Locate the cell with the specified text and output its [x, y] center coordinate. 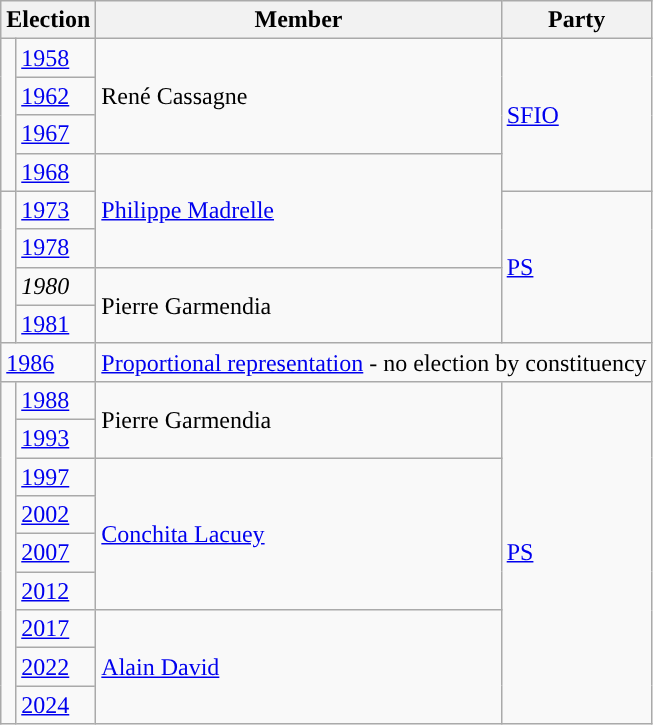
1978 [56, 248]
1993 [56, 438]
1967 [56, 134]
Philippe Madrelle [298, 210]
1958 [56, 58]
2024 [56, 705]
1962 [56, 96]
2022 [56, 667]
Conchita Lacuey [298, 534]
1980 [56, 286]
Election [48, 20]
1973 [56, 210]
1988 [56, 400]
1986 [48, 362]
2002 [56, 515]
1997 [56, 477]
Alain David [298, 667]
2012 [56, 591]
Proportional representation - no election by constituency [374, 362]
2017 [56, 629]
1968 [56, 172]
2007 [56, 553]
Member [298, 20]
1981 [56, 324]
SFIO [576, 115]
René Cassagne [298, 96]
Party [576, 20]
